From the cell containing the given text, extract its center point as (X, Y) coordinate. 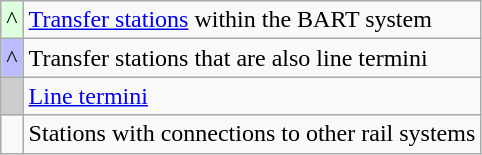
Transfer stations that are also line termini (252, 58)
Line termini (252, 96)
Stations with connections to other rail systems (252, 134)
Transfer stations within the BART system (252, 20)
